Identify which cell holds the provided text, then report its [x, y] central coordinate. 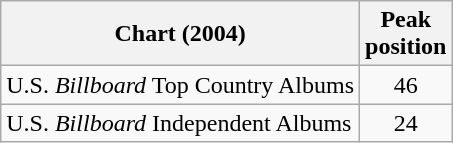
Chart (2004) [180, 34]
24 [406, 123]
U.S. Billboard Independent Albums [180, 123]
46 [406, 85]
Peakposition [406, 34]
U.S. Billboard Top Country Albums [180, 85]
